Capture the cell that displays the provided text and extract its (X, Y) central coordinate. 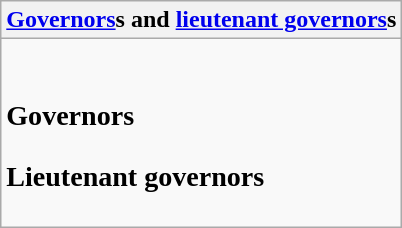
GovernorsLieutenant governors (202, 133)
Governorss and lieutenant governorss (202, 20)
